From the cell containing the given text, extract its center point as [x, y] coordinate. 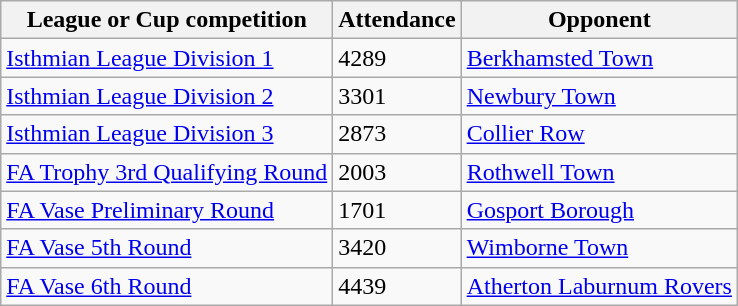
FA Vase 5th Round [167, 248]
Atherton Laburnum Rovers [599, 286]
Collier Row [599, 134]
Newbury Town [599, 96]
1701 [397, 210]
Gosport Borough [599, 210]
3420 [397, 248]
4439 [397, 286]
Berkhamsted Town [599, 58]
Isthmian League Division 3 [167, 134]
3301 [397, 96]
FA Vase Preliminary Round [167, 210]
Isthmian League Division 1 [167, 58]
4289 [397, 58]
FA Trophy 3rd Qualifying Round [167, 172]
Isthmian League Division 2 [167, 96]
Opponent [599, 20]
Rothwell Town [599, 172]
League or Cup competition [167, 20]
Attendance [397, 20]
2003 [397, 172]
Wimborne Town [599, 248]
2873 [397, 134]
FA Vase 6th Round [167, 286]
